Output the [X, Y] coordinate of the center of the cell containing the given text.  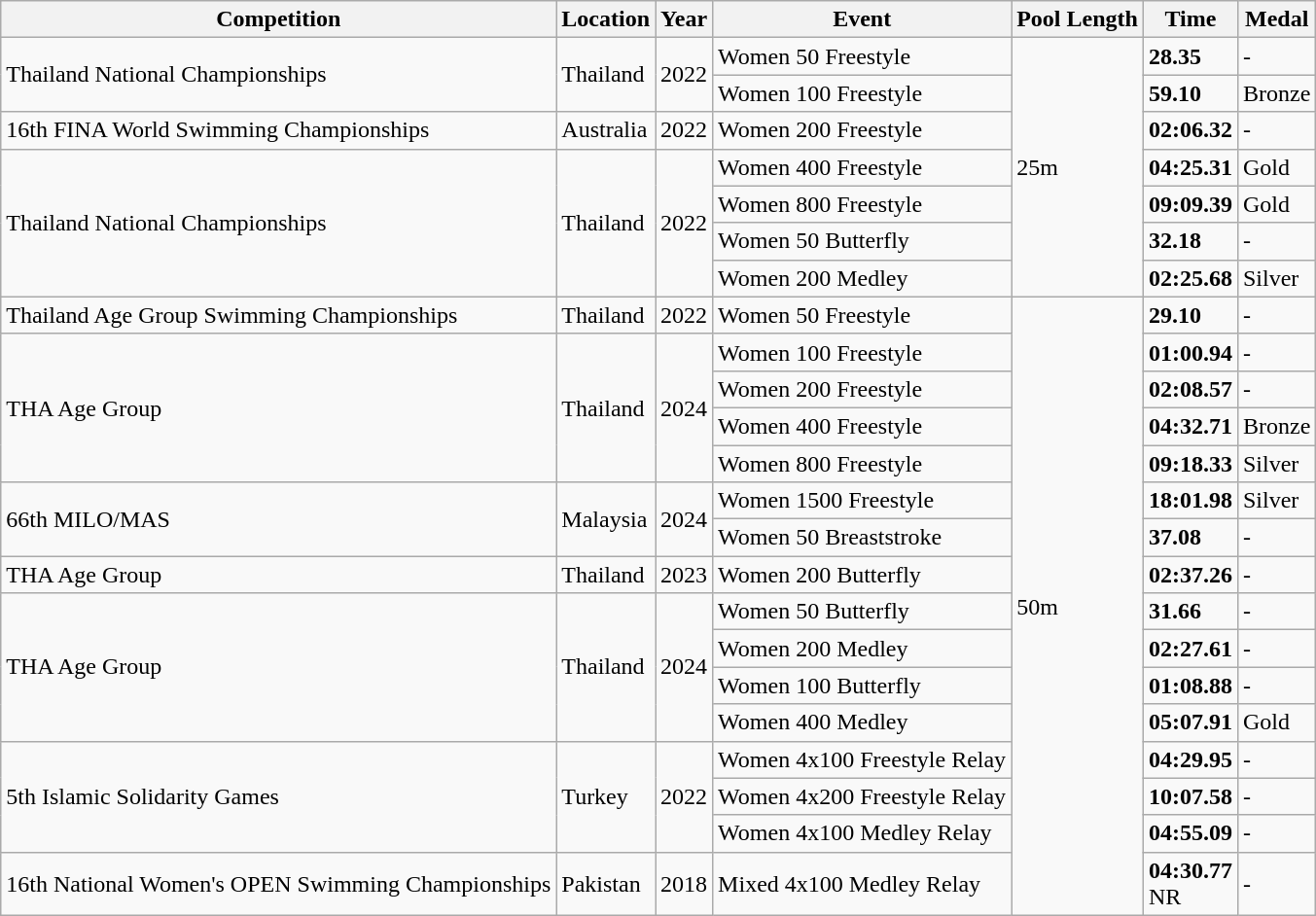
Location [606, 19]
31.66 [1191, 612]
2023 [685, 575]
05:07.91 [1191, 722]
37.08 [1191, 538]
Women 4x100 Freestyle Relay [862, 759]
Turkey [606, 796]
Competition [278, 19]
02:06.32 [1191, 130]
5th Islamic Solidarity Games [278, 796]
04:32.71 [1191, 426]
04:30.77NR [1191, 883]
09:18.33 [1191, 464]
Time [1191, 19]
16th National Women's OPEN Swimming Championships [278, 883]
02:08.57 [1191, 389]
Event [862, 19]
02:27.61 [1191, 649]
28.35 [1191, 56]
Medal [1276, 19]
09:09.39 [1191, 204]
32.18 [1191, 241]
Pool Length [1078, 19]
Women 50 Breaststroke [862, 538]
Women 200 Butterfly [862, 575]
01:08.88 [1191, 686]
29.10 [1191, 315]
16th FINA World Swimming Championships [278, 130]
Australia [606, 130]
01:00.94 [1191, 352]
Year [685, 19]
04:55.09 [1191, 833]
Women 4x100 Medley Relay [862, 833]
59.10 [1191, 93]
10:07.58 [1191, 796]
02:37.26 [1191, 575]
Women 400 Medley [862, 722]
25m [1078, 167]
02:25.68 [1191, 278]
Women 100 Butterfly [862, 686]
Mixed 4x100 Medley Relay [862, 883]
18:01.98 [1191, 501]
Women 4x200 Freestyle Relay [862, 796]
Women 1500 Freestyle [862, 501]
66th MILO/MAS [278, 519]
2018 [685, 883]
Malaysia [606, 519]
Thailand Age Group Swimming Championships [278, 315]
04:25.31 [1191, 167]
50m [1078, 606]
Pakistan [606, 883]
04:29.95 [1191, 759]
